Capture the cell that displays the provided text and extract its (X, Y) central coordinate. 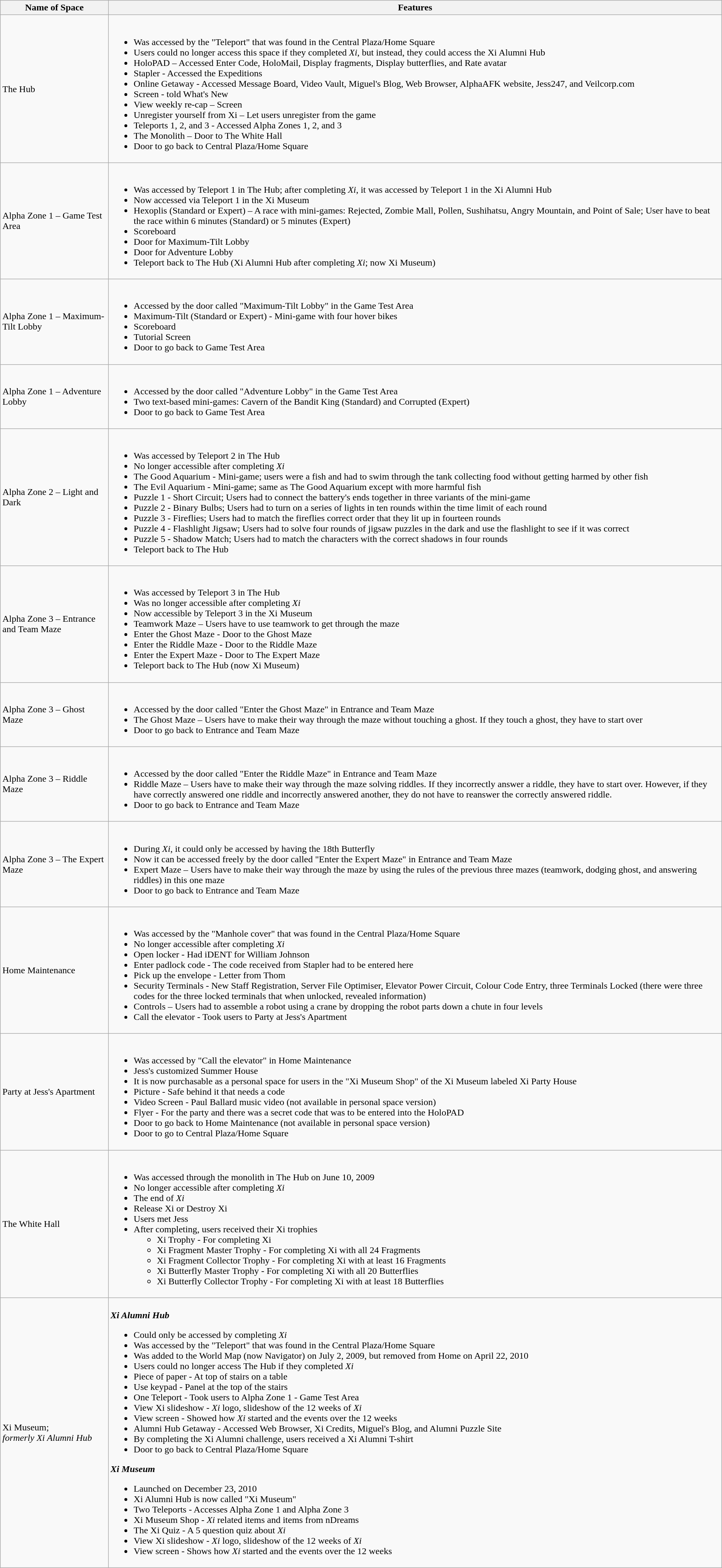
Alpha Zone 2 – Light and Dark (54, 497)
Alpha Zone 3 – Ghost Maze (54, 715)
Alpha Zone 3 – The Expert Maze (54, 864)
The White Hall (54, 1224)
Features (415, 8)
Name of Space (54, 8)
Alpha Zone 3 – Entrance and Team Maze (54, 624)
Alpha Zone 1 – Game Test Area (54, 221)
Xi Museum;formerly Xi Alumni Hub (54, 1433)
Party at Jess's Apartment (54, 1092)
The Hub (54, 89)
Alpha Zone 1 – Maximum-Tilt Lobby (54, 321)
Home Maintenance (54, 970)
Alpha Zone 1 – Adventure Lobby (54, 396)
Alpha Zone 3 – Riddle Maze (54, 784)
